From the cell containing the given text, extract its center point as (X, Y) coordinate. 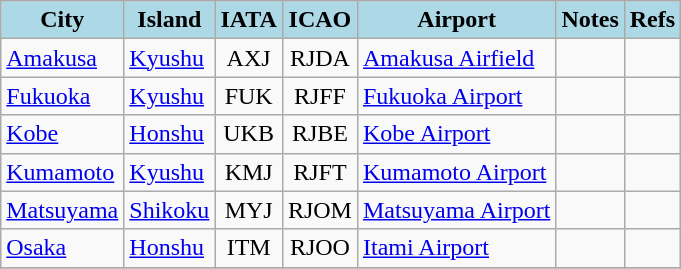
RJFF (320, 96)
KMJ (249, 172)
Kumamoto (62, 172)
Osaka (62, 248)
Itami Airport (456, 248)
Kobe (62, 134)
Matsuyama Airport (456, 210)
Kobe Airport (456, 134)
RJDA (320, 58)
ICAO (320, 20)
Amakusa Airfield (456, 58)
RJOM (320, 210)
RJBE (320, 134)
Matsuyama (62, 210)
Amakusa (62, 58)
Shikoku (170, 210)
RJFT (320, 172)
Fukuoka (62, 96)
Airport (456, 20)
Fukuoka Airport (456, 96)
RJOO (320, 248)
MYJ (249, 210)
City (62, 20)
IATA (249, 20)
Kumamoto Airport (456, 172)
UKB (249, 134)
FUK (249, 96)
Refs (652, 20)
AXJ (249, 58)
ITM (249, 248)
Notes (590, 20)
Island (170, 20)
